Scan for the cell matching the given text and deliver its (x, y) coordinate at center. 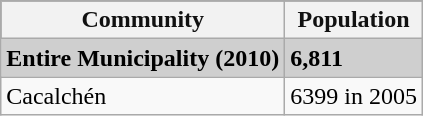
Population (354, 20)
Cacalchén (143, 96)
6,811 (354, 58)
Entire Municipality (2010) (143, 58)
6399 in 2005 (354, 96)
Community (143, 20)
